Identify which cell holds the provided text, then report its (x, y) central coordinate. 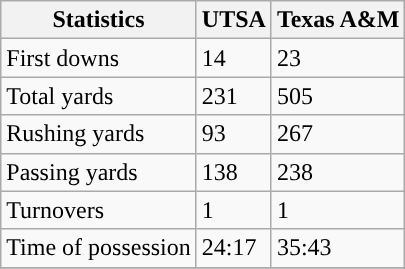
231 (234, 96)
First downs (99, 58)
UTSA (234, 20)
267 (338, 134)
Time of possession (99, 248)
Passing yards (99, 172)
93 (234, 134)
Turnovers (99, 210)
238 (338, 172)
505 (338, 96)
23 (338, 58)
138 (234, 172)
24:17 (234, 248)
Rushing yards (99, 134)
14 (234, 58)
Total yards (99, 96)
35:43 (338, 248)
Statistics (99, 20)
Texas A&M (338, 20)
